Locate the cell with the specified text and output its (x, y) center coordinate. 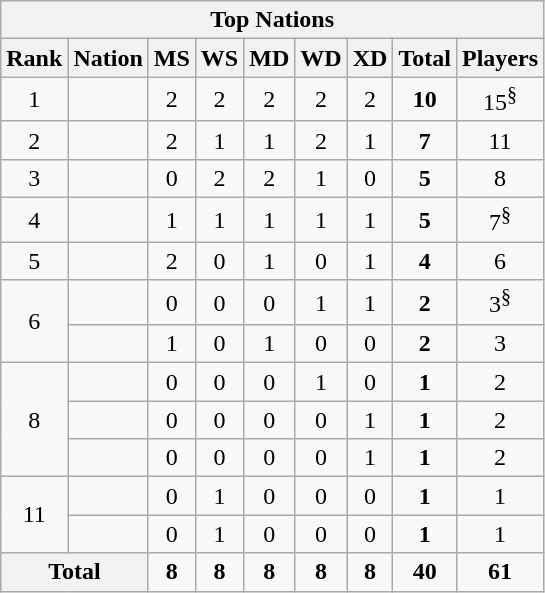
Players (500, 58)
10 (425, 100)
WD (321, 58)
40 (425, 572)
61 (500, 572)
7§ (500, 220)
MS (172, 58)
Rank (34, 58)
MD (270, 58)
Nation (108, 58)
Top Nations (272, 20)
WS (219, 58)
3§ (500, 302)
7 (425, 140)
15§ (500, 100)
XD (370, 58)
